Locate the cell with the specified text and output its [x, y] center coordinate. 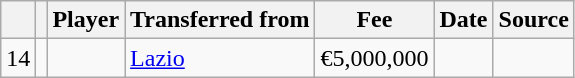
Fee [374, 20]
Lazio [220, 58]
Date [464, 20]
Source [534, 20]
Player [86, 20]
€5,000,000 [374, 58]
14 [18, 58]
Transferred from [220, 20]
